For the text-containing cell, return its midpoint in [X, Y] coordinate format. 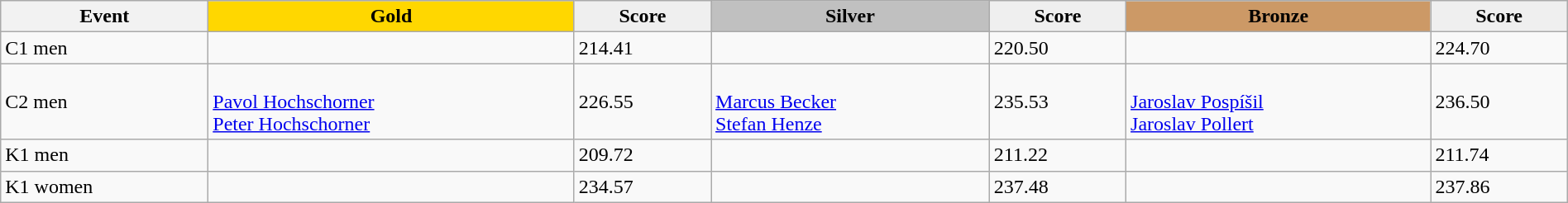
234.57 [642, 186]
Gold [392, 17]
Bronze [1279, 17]
211.22 [1057, 155]
237.86 [1499, 186]
235.53 [1057, 101]
Jaroslav PospíšilJaroslav Pollert [1279, 101]
224.70 [1499, 48]
236.50 [1499, 101]
226.55 [642, 101]
K1 men [104, 155]
Silver [850, 17]
211.74 [1499, 155]
C2 men [104, 101]
Marcus BeckerStefan Henze [850, 101]
K1 women [104, 186]
Pavol HochschornerPeter Hochschorner [392, 101]
Event [104, 17]
220.50 [1057, 48]
237.48 [1057, 186]
209.72 [642, 155]
214.41 [642, 48]
C1 men [104, 48]
